Output the (x, y) coordinate of the center of the cell containing the given text.  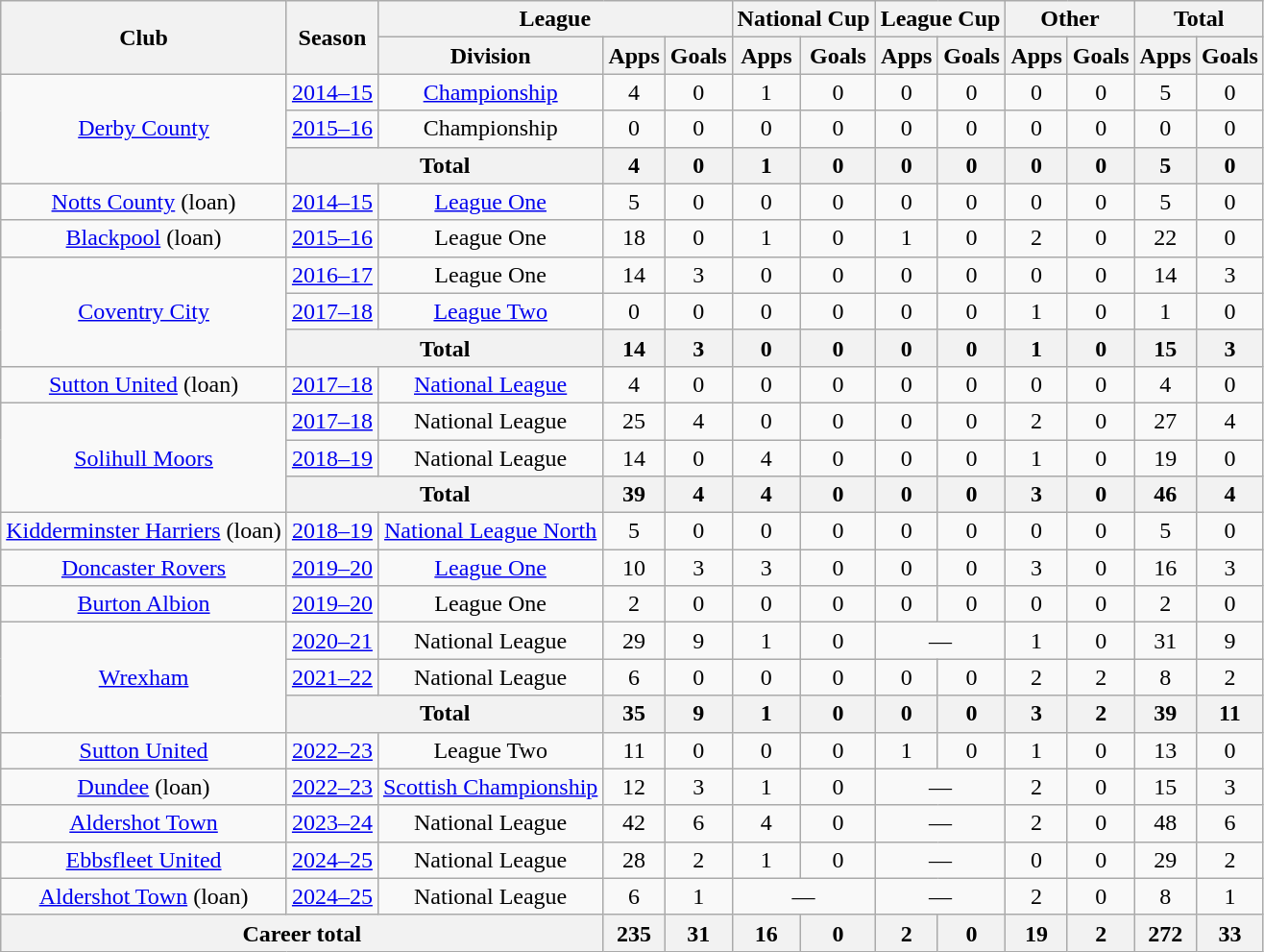
Division (490, 56)
2020–21 (332, 641)
25 (634, 421)
2023–24 (332, 823)
Kidderminster Harriers (loan) (144, 531)
48 (1165, 823)
28 (634, 860)
Aldershot Town (loan) (144, 896)
Burton Albion (144, 604)
272 (1165, 933)
33 (1230, 933)
35 (634, 714)
12 (634, 787)
Season (332, 37)
Sutton United (loan) (144, 384)
Solihull Moors (144, 457)
235 (634, 933)
27 (1165, 421)
Other (1070, 19)
Blackpool (loan) (144, 238)
18 (634, 238)
22 (1165, 238)
Ebbsfleet United (144, 860)
13 (1165, 750)
46 (1165, 495)
Notts County (loan) (144, 202)
10 (634, 568)
Coventry City (144, 311)
National Cup (803, 19)
National League North (490, 531)
2021–22 (332, 677)
Doncaster Rovers (144, 568)
Wrexham (144, 677)
Career total (302, 933)
42 (634, 823)
League Cup (940, 19)
Club (144, 37)
Aldershot Town (144, 823)
2016–17 (332, 275)
Derby County (144, 129)
Dundee (loan) (144, 787)
Sutton United (144, 750)
League (555, 19)
Scottish Championship (490, 787)
